Detect which cell encompasses the target text, then output its [x, y] center coordinate. 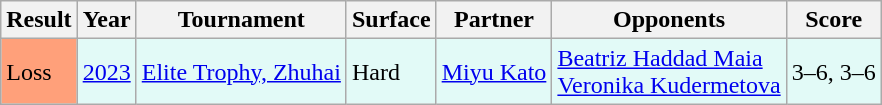
Beatriz Haddad Maia Veronika Kudermetova [669, 72]
Tournament [241, 20]
Miyu Kato [494, 72]
Surface [391, 20]
Elite Trophy, Zhuhai [241, 72]
Loss [39, 72]
Result [39, 20]
Opponents [669, 20]
2023 [106, 72]
Partner [494, 20]
3–6, 3–6 [834, 72]
Score [834, 20]
Year [106, 20]
Hard [391, 72]
